Capture the cell that displays the provided text and extract its [x, y] central coordinate. 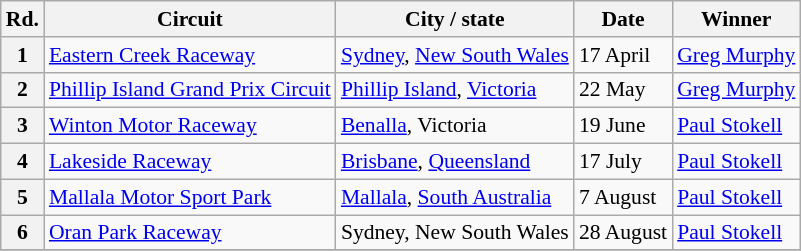
1 [22, 55]
Circuit [190, 19]
Eastern Creek Raceway [190, 55]
Date [623, 19]
6 [22, 233]
Winner [736, 19]
Rd. [22, 19]
28 August [623, 233]
City / state [455, 19]
Winton Motor Raceway [190, 126]
Phillip Island Grand Prix Circuit [190, 90]
Benalla, Victoria [455, 126]
Oran Park Raceway [190, 233]
Lakeside Raceway [190, 162]
Mallala Motor Sport Park [190, 197]
5 [22, 197]
2 [22, 90]
Brisbane, Queensland [455, 162]
Phillip Island, Victoria [455, 90]
22 May [623, 90]
3 [22, 126]
7 August [623, 197]
17 April [623, 55]
Mallala, South Australia [455, 197]
17 July [623, 162]
19 June [623, 126]
4 [22, 162]
